Pinpoint the cell where the given text exists, returning its [X, Y] midpoint coordinate. 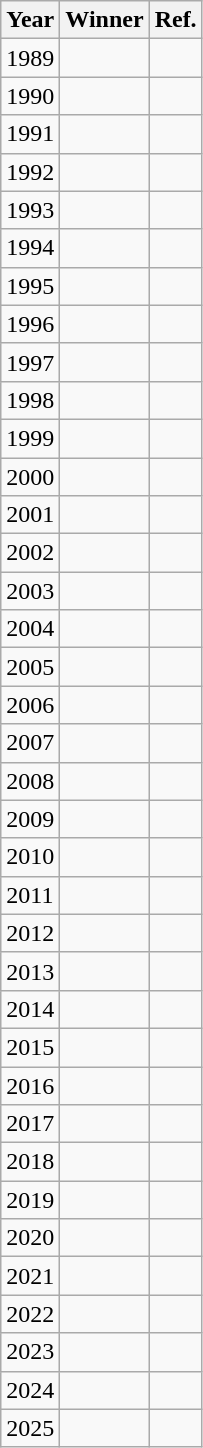
2017 [30, 1124]
2004 [30, 629]
1999 [30, 438]
1994 [30, 248]
2002 [30, 553]
2001 [30, 515]
2018 [30, 1162]
2008 [30, 781]
2003 [30, 591]
2021 [30, 1276]
1998 [30, 400]
2011 [30, 895]
2016 [30, 1085]
2000 [30, 477]
2013 [30, 971]
2006 [30, 705]
1992 [30, 172]
2020 [30, 1238]
2014 [30, 1009]
2024 [30, 1390]
1990 [30, 96]
2025 [30, 1428]
2022 [30, 1314]
1995 [30, 286]
2005 [30, 667]
1993 [30, 210]
Year [30, 20]
Ref. [176, 20]
2023 [30, 1352]
1989 [30, 58]
1997 [30, 362]
2015 [30, 1047]
2007 [30, 743]
2012 [30, 933]
2009 [30, 819]
1996 [30, 324]
Winner [104, 20]
1991 [30, 134]
2019 [30, 1200]
2010 [30, 857]
